Return the (X, Y) coordinate for the center point of the cell that contains the specified text.  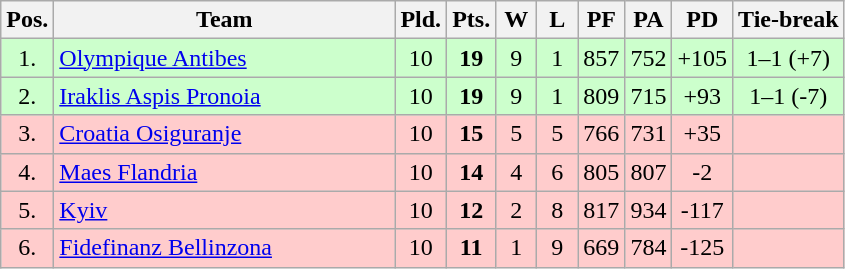
+35 (702, 134)
669 (602, 248)
-2 (702, 172)
1–1 (+7) (789, 58)
809 (602, 96)
PD (702, 20)
-117 (702, 210)
PA (648, 20)
5. (28, 210)
731 (648, 134)
W (516, 20)
PF (602, 20)
Maes Flandria (224, 172)
+93 (702, 96)
Fidefinanz Bellinzona (224, 248)
Kyiv (224, 210)
11 (472, 248)
Olympique Antibes (224, 58)
Pts. (472, 20)
Pld. (421, 20)
715 (648, 96)
-125 (702, 248)
14 (472, 172)
Team (224, 20)
2 (516, 210)
+105 (702, 58)
1–1 (-7) (789, 96)
6 (558, 172)
Tie-break (789, 20)
15 (472, 134)
Croatia Osiguranje (224, 134)
817 (602, 210)
Pos. (28, 20)
934 (648, 210)
2. (28, 96)
L (558, 20)
807 (648, 172)
4. (28, 172)
3. (28, 134)
12 (472, 210)
857 (602, 58)
752 (648, 58)
Iraklis Aspis Pronoia (224, 96)
805 (602, 172)
4 (516, 172)
6. (28, 248)
766 (602, 134)
784 (648, 248)
8 (558, 210)
1. (28, 58)
